Detect which cell encompasses the target text, then output its (x, y) center coordinate. 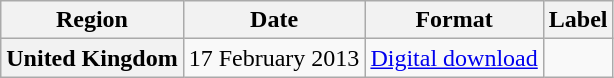
17 February 2013 (274, 58)
Digital download (454, 58)
Date (274, 20)
United Kingdom (92, 58)
Region (92, 20)
Label (578, 20)
Format (454, 20)
